Locate the cell with the specified text and output its [X, Y] center coordinate. 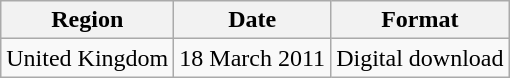
Digital download [420, 58]
Format [420, 20]
United Kingdom [88, 58]
Region [88, 20]
18 March 2011 [252, 58]
Date [252, 20]
